Determine the (X, Y) coordinate at the center of the cell enclosing the given text.  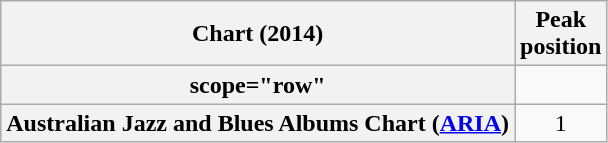
Australian Jazz and Blues Albums Chart (ARIA) (258, 123)
1 (561, 123)
scope="row" (258, 85)
Chart (2014) (258, 34)
Peakposition (561, 34)
